Scan for the cell matching the given text and deliver its (x, y) coordinate at center. 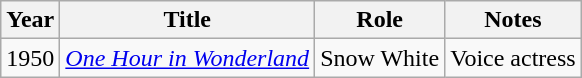
Role (380, 20)
Notes (514, 20)
Snow White (380, 58)
1950 (30, 58)
Voice actress (514, 58)
Year (30, 20)
Title (188, 20)
One Hour in Wonderland (188, 58)
